Detect which cell encompasses the target text, then output its [X, Y] center coordinate. 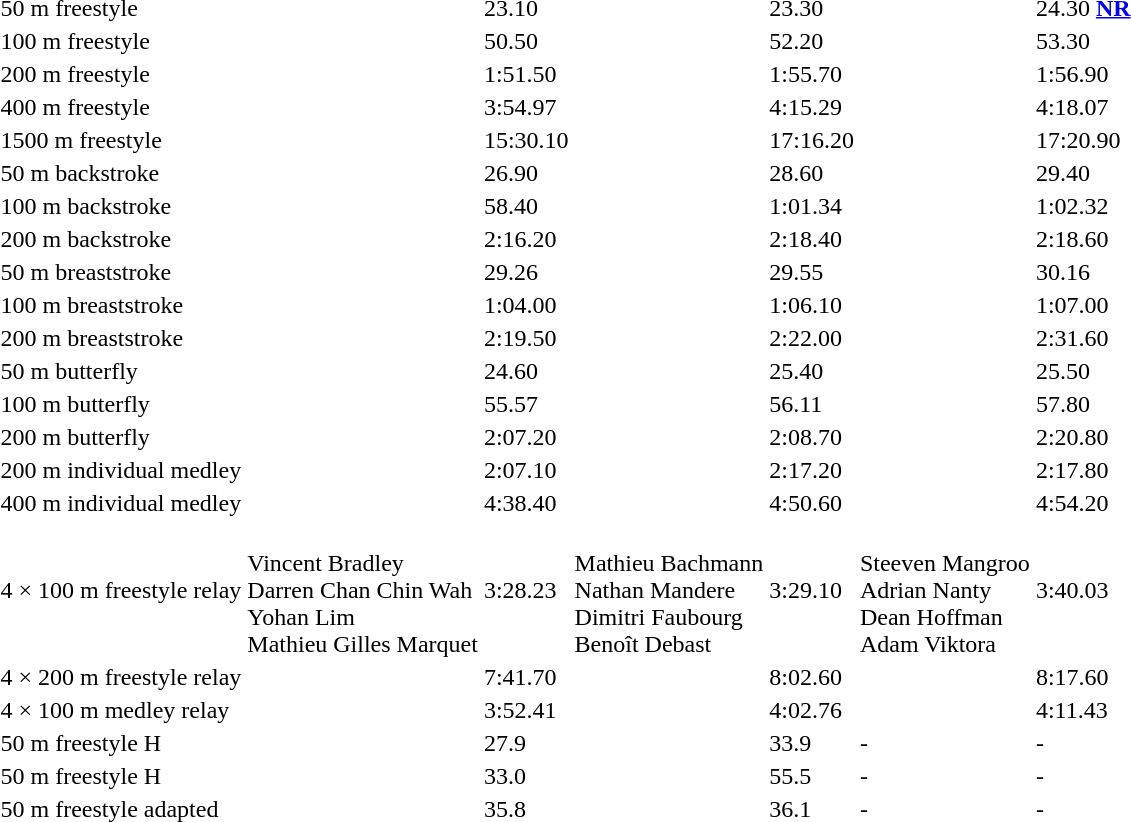
Vincent BradleyDarren Chan Chin WahYohan LimMathieu Gilles Marquet [363, 590]
4:50.60 [812, 503]
58.40 [526, 206]
4:15.29 [812, 107]
27.9 [526, 743]
2:16.20 [526, 239]
3:29.10 [812, 590]
1:06.10 [812, 305]
1:51.50 [526, 74]
2:07.10 [526, 470]
33.9 [812, 743]
3:52.41 [526, 710]
33.0 [526, 776]
2:08.70 [812, 437]
24.60 [526, 371]
2:07.20 [526, 437]
3:54.97 [526, 107]
55.5 [812, 776]
7:41.70 [526, 677]
52.20 [812, 41]
55.57 [526, 404]
2:19.50 [526, 338]
Steeven MangrooAdrian NantyDean HoffmanAdam Viktora [944, 590]
28.60 [812, 173]
17:16.20 [812, 140]
2:17.20 [812, 470]
50.50 [526, 41]
3:28.23 [526, 590]
8:02.60 [812, 677]
29.26 [526, 272]
56.11 [812, 404]
29.55 [812, 272]
Mathieu BachmannNathan MandereDimitri FaubourgBenoît Debast [669, 590]
1:01.34 [812, 206]
1:55.70 [812, 74]
2:18.40 [812, 239]
26.90 [526, 173]
25.40 [812, 371]
1:04.00 [526, 305]
4:02.76 [812, 710]
4:38.40 [526, 503]
2:22.00 [812, 338]
15:30.10 [526, 140]
